Determine the (x, y) coordinate at the center of the cell enclosing the given text.  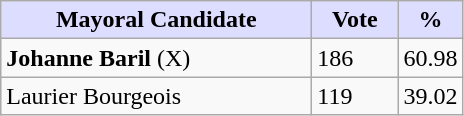
186 (355, 58)
Mayoral Candidate (156, 20)
60.98 (430, 58)
Vote (355, 20)
Laurier Bourgeois (156, 96)
39.02 (430, 96)
% (430, 20)
119 (355, 96)
Johanne Baril (X) (156, 58)
